Locate the cell with the specified text and output its (x, y) center coordinate. 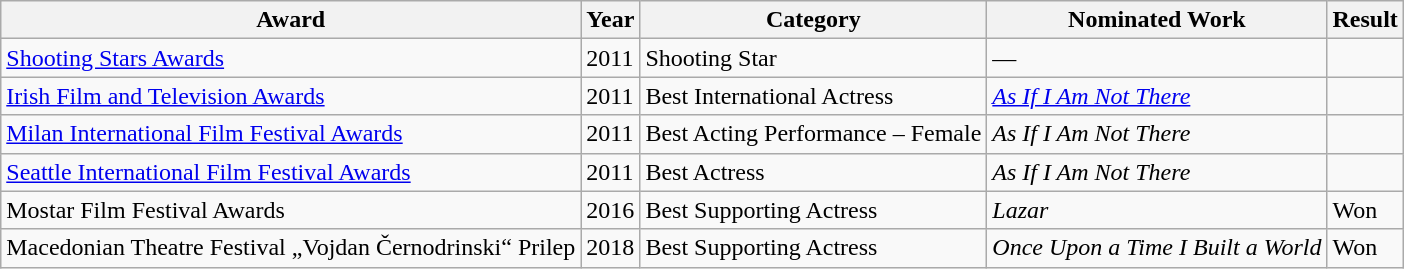
Year (610, 20)
— (1157, 58)
Best Acting Performance – Female (814, 134)
2018 (610, 248)
2016 (610, 210)
Result (1365, 20)
Nominated Work (1157, 20)
Award (291, 20)
Category (814, 20)
Best International Actress (814, 96)
Seattle International Film Festival Awards (291, 172)
Shooting Star (814, 58)
Best Actress (814, 172)
Irish Film and Television Awards (291, 96)
Milan International Film Festival Awards (291, 134)
Shooting Stars Awards (291, 58)
Lazar (1157, 210)
Macedonian Theatre Festival „Vojdan Černodrinski“ Prilep (291, 248)
Once Upon a Time I Built a World (1157, 248)
Mostar Film Festival Awards (291, 210)
